Return (X, Y) of the center of cell containing provided text 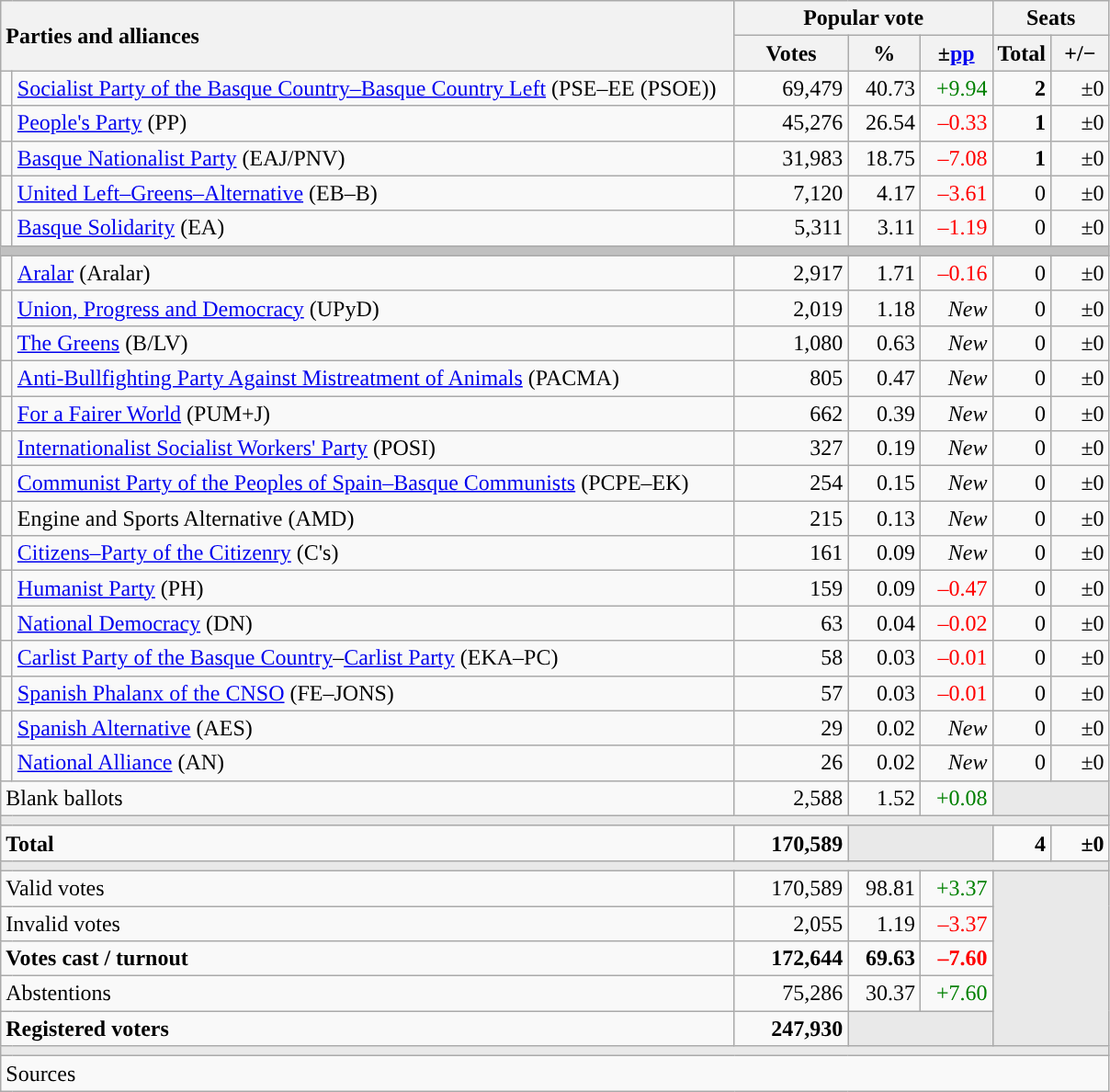
1.18 (884, 308)
Aralar (Aralar) (373, 273)
2 (1022, 88)
58 (791, 658)
Blank ballots (368, 798)
Seats (1051, 18)
5,311 (791, 228)
69,479 (791, 88)
±pp (956, 53)
+7.60 (956, 994)
2,917 (791, 273)
Internationalist Socialist Workers' Party (POSI) (373, 449)
247,930 (791, 1029)
–7.08 (956, 158)
Basque Nationalist Party (EAJ/PNV) (373, 158)
+/− (1081, 53)
The Greens (B/LV) (373, 343)
4.17 (884, 193)
Parties and alliances (368, 36)
Citizens–Party of the Citizenry (C's) (373, 553)
75,286 (791, 994)
98.81 (884, 888)
0.19 (884, 449)
–3.61 (956, 193)
Valid votes (368, 888)
–0.02 (956, 623)
Popular vote (864, 18)
0.04 (884, 623)
1.52 (884, 798)
Socialist Party of the Basque Country–Basque Country Left (PSE–EE (PSOE)) (373, 88)
1,080 (791, 343)
26 (791, 763)
Abstentions (368, 994)
–3.37 (956, 924)
0.13 (884, 518)
18.75 (884, 158)
215 (791, 518)
3.11 (884, 228)
0.63 (884, 343)
Votes cast / turnout (368, 959)
2,588 (791, 798)
Union, Progress and Democracy (UPyD) (373, 308)
2,019 (791, 308)
0.47 (884, 378)
Humanist Party (PH) (373, 588)
1.19 (884, 924)
Sources (555, 1074)
0.15 (884, 483)
Invalid votes (368, 924)
Engine and Sports Alternative (AMD) (373, 518)
254 (791, 483)
People's Party (PP) (373, 123)
For a Fairer World (PUM+J) (373, 413)
Registered voters (368, 1029)
National Democracy (DN) (373, 623)
662 (791, 413)
2,055 (791, 924)
7,120 (791, 193)
327 (791, 449)
Anti-Bullfighting Party Against Mistreatment of Animals (PACMA) (373, 378)
Carlist Party of the Basque Country–Carlist Party (EKA–PC) (373, 658)
–0.47 (956, 588)
159 (791, 588)
% (884, 53)
69.63 (884, 959)
40.73 (884, 88)
45,276 (791, 123)
–0.33 (956, 123)
30.37 (884, 994)
31,983 (791, 158)
63 (791, 623)
Basque Solidarity (EA) (373, 228)
805 (791, 378)
Spanish Alternative (AES) (373, 728)
57 (791, 693)
29 (791, 728)
–1.19 (956, 228)
161 (791, 553)
+0.08 (956, 798)
Votes (791, 53)
+9.94 (956, 88)
Spanish Phalanx of the CNSO (FE–JONS) (373, 693)
1.71 (884, 273)
Communist Party of the Peoples of Spain–Basque Communists (PCPE–EK) (373, 483)
4 (1022, 843)
–7.60 (956, 959)
172,644 (791, 959)
0.39 (884, 413)
United Left–Greens–Alternative (EB–B) (373, 193)
–0.16 (956, 273)
+3.37 (956, 888)
26.54 (884, 123)
National Alliance (AN) (373, 763)
